Determine the [X, Y] coordinate at the center of the cell enclosing the given text.  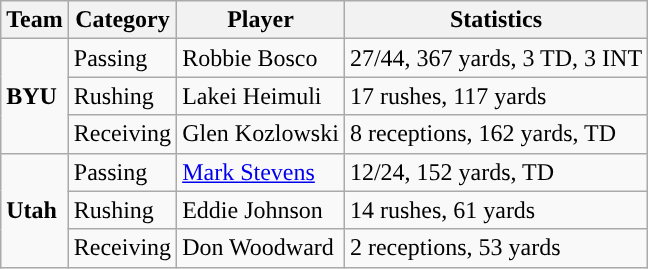
Player [261, 20]
12/24, 152 yards, TD [496, 172]
2 receptions, 53 yards [496, 248]
Utah [35, 210]
8 receptions, 162 yards, TD [496, 134]
Lakei Heimuli [261, 96]
Eddie Johnson [261, 210]
14 rushes, 61 yards [496, 210]
Team [35, 20]
Statistics [496, 20]
27/44, 367 yards, 3 TD, 3 INT [496, 58]
BYU [35, 96]
17 rushes, 117 yards [496, 96]
Mark Stevens [261, 172]
Robbie Bosco [261, 58]
Category [122, 20]
Glen Kozlowski [261, 134]
Don Woodward [261, 248]
